Capture the cell that displays the provided text and extract its [X, Y] central coordinate. 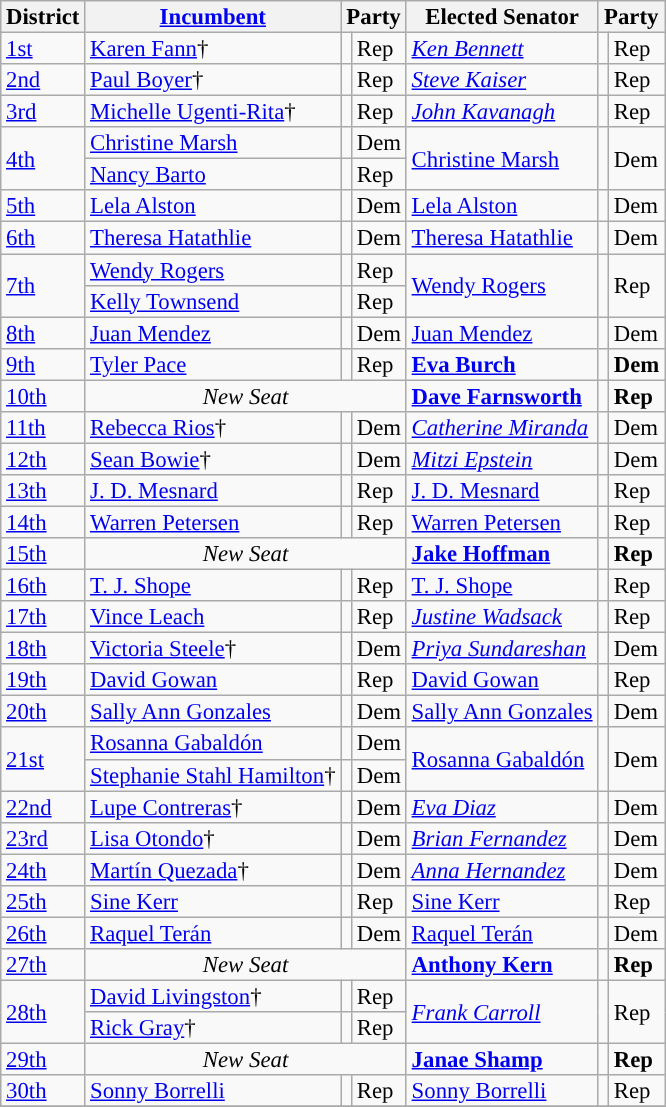
Eva Burch [502, 364]
18th [43, 649]
Karen Fann† [213, 49]
Ken Bennett [502, 49]
David Livingston† [213, 996]
Dave Farnsworth [502, 396]
Justine Wadsack [502, 617]
District [43, 17]
Nancy Barto [213, 175]
Elected Senator [502, 17]
Steve Kaiser [502, 80]
3rd [43, 112]
Vince Leach [213, 617]
13th [43, 491]
Catherine Miranda [502, 428]
10th [43, 396]
20th [43, 712]
Rick Gray† [213, 1028]
Sean Bowie† [213, 459]
Mitzi Epstein [502, 459]
22nd [43, 807]
2nd [43, 80]
30th [43, 1091]
Martín Quezada† [213, 870]
19th [43, 680]
Janae Shamp [502, 1060]
26th [43, 933]
Incumbent [213, 17]
Rebecca Rios† [213, 428]
11th [43, 428]
Tyler Pace [213, 364]
Brian Fernandez [502, 838]
6th [43, 238]
4th [43, 158]
John Kavanagh [502, 112]
Paul Boyer† [213, 80]
29th [43, 1060]
Jake Hoffman [502, 554]
Victoria Steele† [213, 649]
17th [43, 617]
24th [43, 870]
9th [43, 364]
23rd [43, 838]
1st [43, 49]
5th [43, 206]
21st [43, 760]
28th [43, 1012]
Priya Sundareshan [502, 649]
8th [43, 333]
14th [43, 522]
Anna Hernandez [502, 870]
Kelly Townsend [213, 301]
12th [43, 459]
Anthony Kern [502, 965]
Lisa Otondo† [213, 838]
16th [43, 586]
Stephanie Stahl Hamilton† [213, 775]
Eva Diaz [502, 807]
Michelle Ugenti-Rita† [213, 112]
15th [43, 554]
Lupe Contreras† [213, 807]
27th [43, 965]
25th [43, 902]
Frank Carroll [502, 1012]
7th [43, 286]
